Return [x, y] of the center of cell containing provided text 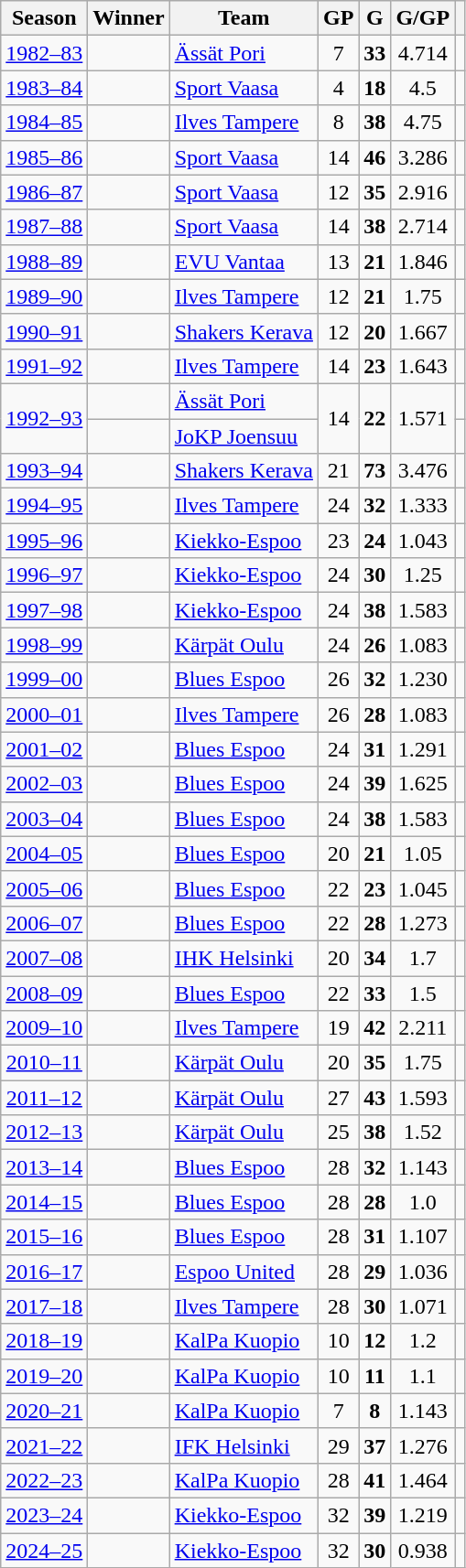
GP [338, 18]
Winner [128, 18]
EVU Vantaa [244, 262]
41 [375, 1480]
2002–03 [44, 784]
1.7 [423, 958]
1990–91 [44, 331]
1.5 [423, 993]
1.464 [423, 1480]
1994–95 [44, 506]
JoKP Joensuu [244, 436]
2000–01 [44, 714]
1.846 [423, 262]
1.571 [423, 418]
2005–06 [44, 888]
1.643 [423, 366]
2007–08 [44, 958]
2008–09 [44, 993]
1995–96 [44, 541]
Espoo United [244, 1272]
1996–97 [44, 575]
2018–19 [44, 1341]
73 [375, 471]
1.071 [423, 1306]
1.333 [423, 506]
4.714 [423, 53]
2003–04 [44, 819]
2016–17 [44, 1272]
4 [338, 88]
2012–13 [44, 1133]
1982–83 [44, 53]
1.045 [423, 888]
4.5 [423, 88]
1985–86 [44, 157]
1.107 [423, 1237]
0.938 [423, 1551]
2024–25 [44, 1551]
2.714 [423, 227]
2015–16 [44, 1237]
2.211 [423, 1028]
2022–23 [44, 1480]
2014–15 [44, 1202]
1.667 [423, 331]
1987–88 [44, 227]
2010–11 [44, 1063]
Team [244, 18]
43 [375, 1098]
1.0 [423, 1202]
3.476 [423, 471]
1997–98 [44, 610]
1.036 [423, 1272]
2023–24 [44, 1515]
Season [44, 18]
1998–99 [44, 645]
37 [375, 1445]
1991–92 [44, 366]
3.286 [423, 157]
1.291 [423, 749]
1.230 [423, 680]
2017–18 [44, 1306]
1.625 [423, 784]
46 [375, 157]
18 [375, 88]
2.916 [423, 192]
2019–20 [44, 1376]
1.1 [423, 1376]
2006–07 [44, 923]
1.276 [423, 1445]
1.219 [423, 1515]
1984–85 [44, 123]
1.52 [423, 1133]
1992–93 [44, 418]
1983–84 [44, 88]
1988–89 [44, 262]
2021–22 [44, 1445]
1999–00 [44, 680]
1.05 [423, 854]
11 [375, 1376]
G/GP [423, 18]
1.25 [423, 575]
2013–14 [44, 1167]
19 [338, 1028]
42 [375, 1028]
2009–10 [44, 1028]
34 [375, 958]
IHK Helsinki [244, 958]
1.273 [423, 923]
1.593 [423, 1098]
1986–87 [44, 192]
1993–94 [44, 471]
2011–12 [44, 1098]
25 [338, 1133]
2020–21 [44, 1411]
G [375, 18]
4.75 [423, 123]
1.2 [423, 1341]
27 [338, 1098]
2001–02 [44, 749]
1989–90 [44, 296]
2004–05 [44, 854]
13 [338, 262]
1.043 [423, 541]
IFK Helsinki [244, 1445]
